Extract the (X, Y) coordinate from the center of the cell holding the provided text.  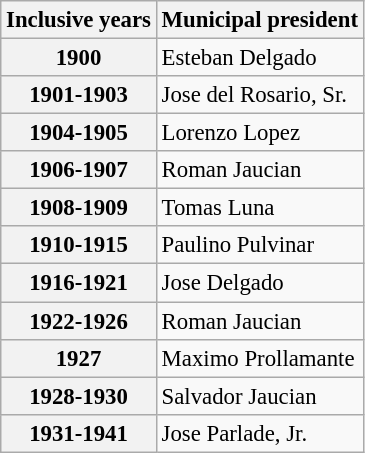
Salvador Jaucian (260, 396)
Jose del Rosario, Sr. (260, 95)
1928-1930 (79, 396)
1927 (79, 358)
1901-1903 (79, 95)
Paulino Pulvinar (260, 245)
Municipal president (260, 20)
Inclusive years (79, 20)
Jose Parlade, Jr. (260, 433)
1922-1926 (79, 321)
1908-1909 (79, 208)
1916-1921 (79, 283)
1904-1905 (79, 133)
Lorenzo Lopez (260, 133)
1931-1941 (79, 433)
Jose Delgado (260, 283)
Tomas Luna (260, 208)
Esteban Delgado (260, 58)
Maximo Prollamante (260, 358)
1910-1915 (79, 245)
1900 (79, 58)
1906-1907 (79, 170)
